Extract the [X, Y] coordinate from the center of the cell holding the provided text.  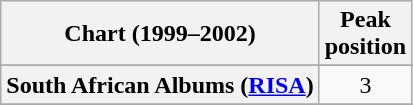
3 [365, 85]
Chart (1999–2002) [160, 34]
South African Albums (RISA) [160, 85]
Peakposition [365, 34]
